Return the [x, y] coordinate for the center point of the cell that contains the specified text.  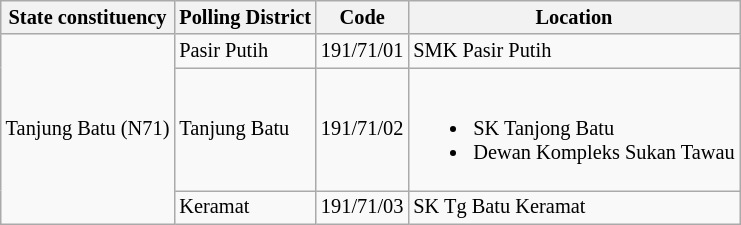
Tanjung Batu (N71) [88, 129]
SK Tanjong BatuDewan Kompleks Sukan Tawau [574, 129]
State constituency [88, 17]
SMK Pasir Putih [574, 51]
191/71/03 [362, 207]
Location [574, 17]
Tanjung Batu [245, 129]
191/71/02 [362, 129]
Pasir Putih [245, 51]
191/71/01 [362, 51]
Code [362, 17]
SK Tg Batu Keramat [574, 207]
Polling District [245, 17]
Keramat [245, 207]
